Search for the cell housing the specified text and yield its [x, y] center coordinate. 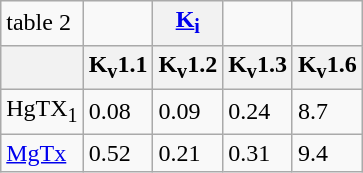
0.09 [188, 111]
table 2 [42, 23]
Kv1.1 [118, 67]
0.24 [258, 111]
Kv1.6 [327, 67]
0.08 [118, 111]
9.4 [327, 153]
MgTx [42, 153]
Kv1.3 [258, 67]
Ki [188, 23]
0.31 [258, 153]
Kv1.2 [188, 67]
0.52 [118, 153]
HgTX1 [42, 111]
0.21 [188, 153]
8.7 [327, 111]
